For the text-containing cell, return its midpoint in (X, Y) coordinate format. 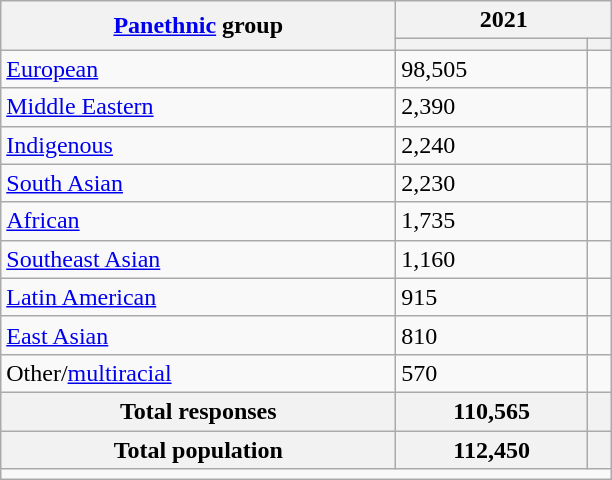
Middle Eastern (198, 107)
2,230 (492, 183)
810 (492, 335)
Total responses (198, 411)
Indigenous (198, 145)
East Asian (198, 335)
Total population (198, 449)
112,450 (492, 449)
Panethnic group (198, 26)
915 (492, 297)
2021 (504, 20)
Southeast Asian (198, 259)
1,160 (492, 259)
Latin American (198, 297)
110,565 (492, 411)
570 (492, 373)
2,240 (492, 145)
Other/multiracial (198, 373)
African (198, 221)
South Asian (198, 183)
1,735 (492, 221)
European (198, 69)
98,505 (492, 69)
2,390 (492, 107)
